From the cell containing the given text, extract its center point as (x, y) coordinate. 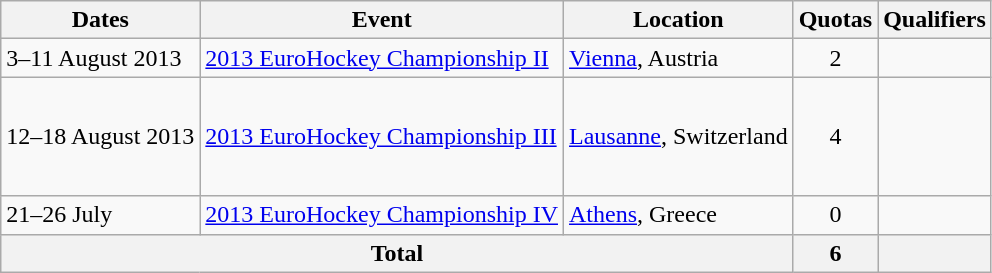
Event (382, 20)
Athens, Greece (679, 215)
Vienna, Austria (679, 58)
0 (835, 215)
Lausanne, Switzerland (679, 136)
2013 EuroHockey Championship III (382, 136)
3–11 August 2013 (100, 58)
4 (835, 136)
12–18 August 2013 (100, 136)
6 (835, 253)
Location (679, 20)
2013 EuroHockey Championship II (382, 58)
Total (397, 253)
2 (835, 58)
Quotas (835, 20)
Qualifiers (935, 20)
21–26 July (100, 215)
2013 EuroHockey Championship IV (382, 215)
Dates (100, 20)
